Return the [X, Y] coordinate for the center point of the cell that contains the specified text.  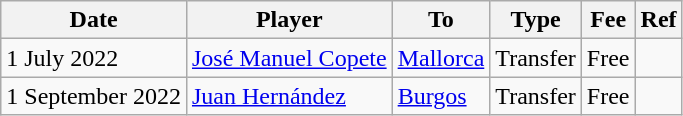
1 September 2022 [94, 96]
Fee [608, 20]
Juan Hernández [289, 96]
Ref [658, 20]
To [441, 20]
Date [94, 20]
1 July 2022 [94, 58]
Burgos [441, 96]
José Manuel Copete [289, 58]
Type [536, 20]
Mallorca [441, 58]
Player [289, 20]
